Output the [x, y] coordinate of the center of the cell containing the given text.  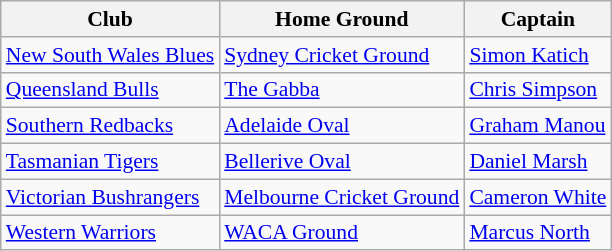
Bellerive Oval [342, 162]
Sydney Cricket Ground [342, 55]
New South Wales Blues [110, 55]
Queensland Bulls [110, 90]
Marcus North [538, 233]
Graham Manou [538, 126]
Western Warriors [110, 233]
Club [110, 19]
Tasmanian Tigers [110, 162]
Southern Redbacks [110, 126]
Chris Simpson [538, 90]
Adelaide Oval [342, 126]
Simon Katich [538, 55]
WACA Ground [342, 233]
Home Ground [342, 19]
The Gabba [342, 90]
Melbourne Cricket Ground [342, 197]
Captain [538, 19]
Daniel Marsh [538, 162]
Cameron White [538, 197]
Victorian Bushrangers [110, 197]
